Return (x, y) of the center of cell containing provided text 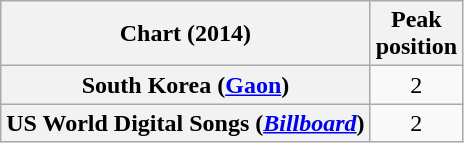
US World Digital Songs (Billboard) (186, 123)
Peakposition (416, 34)
Chart (2014) (186, 34)
South Korea (Gaon) (186, 85)
